Search for the cell housing the specified text and yield its [x, y] center coordinate. 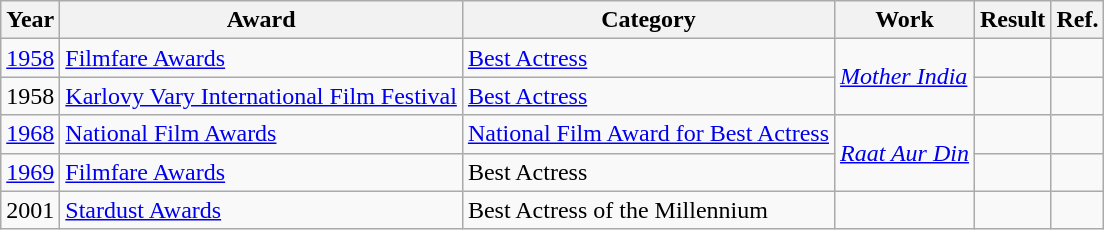
Ref. [1078, 20]
Best Actress of the Millennium [648, 210]
Raat Aur Din [905, 153]
Category [648, 20]
Stardust Awards [262, 210]
Year [30, 20]
Award [262, 20]
Result [1012, 20]
1968 [30, 134]
Work [905, 20]
National Film Awards [262, 134]
National Film Award for Best Actress [648, 134]
1969 [30, 172]
2001 [30, 210]
Karlovy Vary International Film Festival [262, 96]
Mother India [905, 77]
